Provide the [X, Y] coordinate of the cell's center where the given text is located.  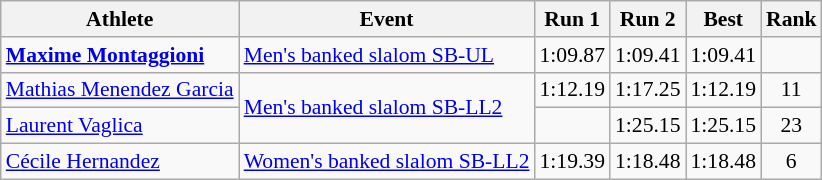
6 [792, 162]
Women's banked slalom SB-LL2 [387, 162]
Athlete [120, 19]
1:19.39 [572, 162]
Cécile Hernandez [120, 162]
Men's banked slalom SB-LL2 [387, 108]
1:17.25 [648, 90]
Best [724, 19]
1:09.87 [572, 55]
Run 1 [572, 19]
Rank [792, 19]
11 [792, 90]
Maxime Montaggioni [120, 55]
23 [792, 126]
Laurent Vaglica [120, 126]
Mathias Menendez Garcia [120, 90]
Men's banked slalom SB-UL [387, 55]
Run 2 [648, 19]
Event [387, 19]
